Find where the given text appears and provide that cell's center as [X, Y] coordinate. 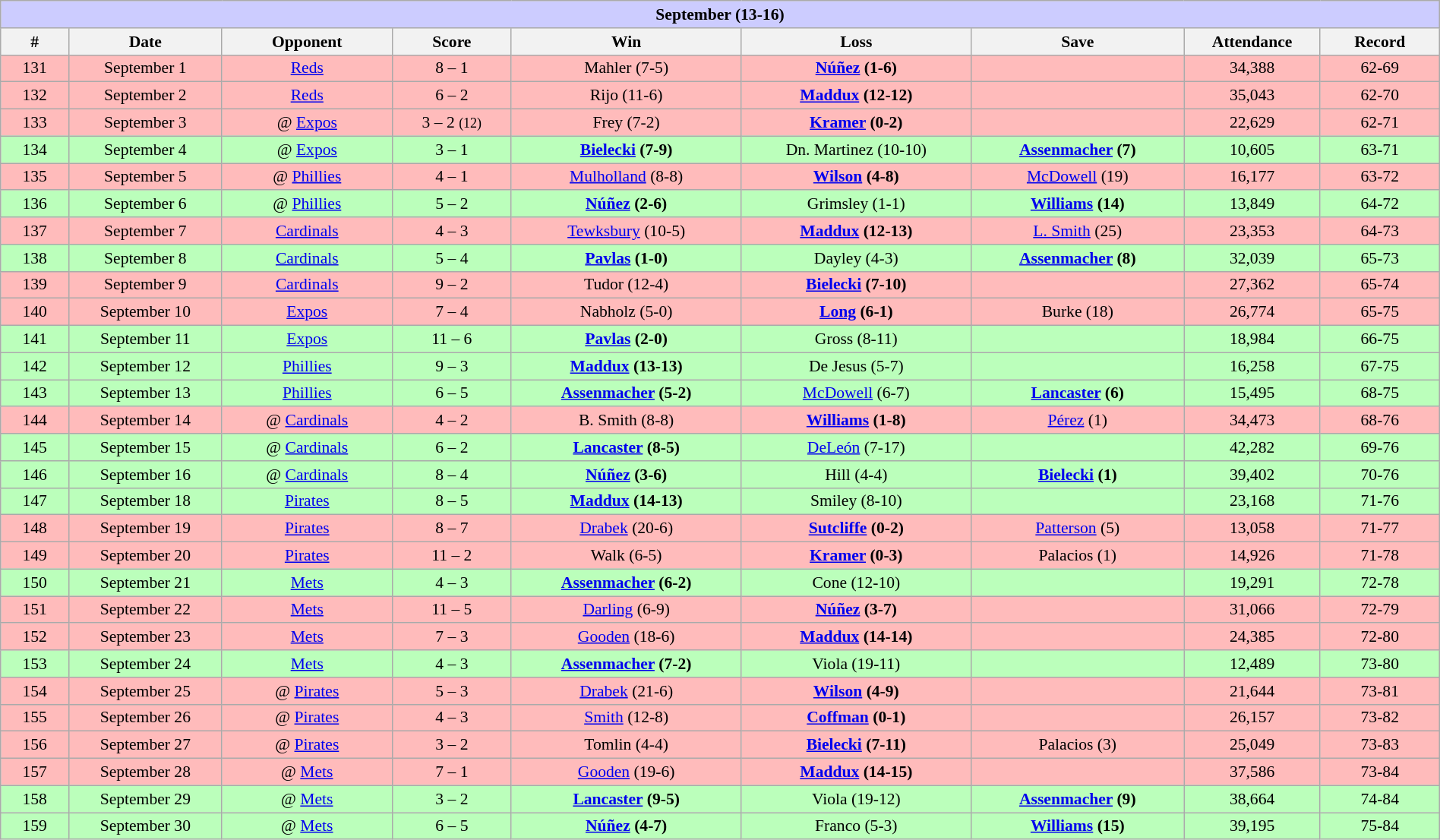
73-83 [1379, 745]
Palacios (3) [1078, 745]
Smiley (8-10) [857, 501]
Score [451, 41]
Núñez (4-7) [626, 826]
Williams (14) [1078, 204]
71-77 [1379, 529]
18,984 [1252, 339]
39,402 [1252, 474]
34,388 [1252, 68]
# [35, 41]
Maddux (12-12) [857, 96]
Smith (12-8) [626, 718]
Viola (19-12) [857, 799]
Palacios (1) [1078, 555]
63-72 [1379, 176]
Tomlin (4-4) [626, 745]
23,353 [1252, 231]
142 [35, 366]
Rijo (11-6) [626, 96]
Bielecki (7-11) [857, 745]
38,664 [1252, 799]
19,291 [1252, 583]
34,473 [1252, 420]
64-72 [1379, 204]
September 15 [145, 447]
September 24 [145, 664]
Assenmacher (5-2) [626, 393]
64-73 [1379, 231]
5 – 3 [451, 690]
65-73 [1379, 257]
Williams (1-8) [857, 420]
65-75 [1379, 312]
Dayley (4-3) [857, 257]
September 21 [145, 583]
5 – 4 [451, 257]
September 25 [145, 690]
9 – 2 [451, 285]
Opponent [307, 41]
151 [35, 609]
Kramer (0-3) [857, 555]
66-75 [1379, 339]
Drabek (21-6) [626, 690]
Lancaster (8-5) [626, 447]
10,605 [1252, 150]
8 – 1 [451, 68]
Assenmacher (9) [1078, 799]
42,282 [1252, 447]
3 – 1 [451, 150]
September 12 [145, 366]
5 – 2 [451, 204]
37,586 [1252, 772]
157 [35, 772]
145 [35, 447]
Wilson (4-9) [857, 690]
September 26 [145, 718]
Mahler (7-5) [626, 68]
September 16 [145, 474]
September 23 [145, 636]
131 [35, 68]
7 – 3 [451, 636]
15,495 [1252, 393]
39,195 [1252, 826]
September 3 [145, 122]
75-84 [1379, 826]
September 18 [145, 501]
Maddux (14-14) [857, 636]
11 – 5 [451, 609]
31,066 [1252, 609]
September 4 [145, 150]
Lancaster (6) [1078, 393]
70-76 [1379, 474]
154 [35, 690]
8 – 7 [451, 529]
Record [1379, 41]
Núñez (3-7) [857, 609]
Hill (4-4) [857, 474]
L. Smith (25) [1078, 231]
McDowell (19) [1078, 176]
Bielecki (7-9) [626, 150]
73-82 [1379, 718]
138 [35, 257]
134 [35, 150]
September 19 [145, 529]
Coffman (0-1) [857, 718]
Pavlas (1-0) [626, 257]
September 20 [145, 555]
139 [35, 285]
Tudor (12-4) [626, 285]
137 [35, 231]
26,157 [1252, 718]
Loss [857, 41]
Drabek (20-6) [626, 529]
146 [35, 474]
September (13-16) [720, 14]
72-80 [1379, 636]
25,049 [1252, 745]
73-84 [1379, 772]
16,177 [1252, 176]
4 – 1 [451, 176]
Assenmacher (7) [1078, 150]
Núñez (2-6) [626, 204]
143 [35, 393]
16,258 [1252, 366]
67-75 [1379, 366]
September 9 [145, 285]
B. Smith (8-8) [626, 420]
4 – 2 [451, 420]
Núñez (1-6) [857, 68]
73-80 [1379, 664]
Dn. Martinez (10-10) [857, 150]
September 2 [145, 96]
Nabholz (5-0) [626, 312]
72-79 [1379, 609]
35,043 [1252, 96]
23,168 [1252, 501]
Tewksbury (10-5) [626, 231]
144 [35, 420]
Maddux (14-13) [626, 501]
153 [35, 664]
27,362 [1252, 285]
12,489 [1252, 664]
26,774 [1252, 312]
Gooden (19-6) [626, 772]
Maddux (13-13) [626, 366]
62-70 [1379, 96]
September 29 [145, 799]
Wilson (4-8) [857, 176]
68-75 [1379, 393]
September 5 [145, 176]
69-76 [1379, 447]
Frey (7-2) [626, 122]
7 – 1 [451, 772]
Burke (18) [1078, 312]
159 [35, 826]
Bielecki (1) [1078, 474]
Save [1078, 41]
September 8 [145, 257]
21,644 [1252, 690]
September 30 [145, 826]
Gross (8-11) [857, 339]
September 1 [145, 68]
71-76 [1379, 501]
140 [35, 312]
Grimsley (1-1) [857, 204]
155 [35, 718]
73-81 [1379, 690]
Assenmacher (6-2) [626, 583]
DeLeón (7-17) [857, 447]
September 27 [145, 745]
September 22 [145, 609]
Cone (12-10) [857, 583]
3 – 2 (12) [451, 122]
Pavlas (2-0) [626, 339]
150 [35, 583]
Date [145, 41]
24,385 [1252, 636]
Kramer (0-2) [857, 122]
135 [35, 176]
149 [35, 555]
Attendance [1252, 41]
62-71 [1379, 122]
136 [35, 204]
132 [35, 96]
Gooden (18-6) [626, 636]
63-71 [1379, 150]
9 – 3 [451, 366]
74-84 [1379, 799]
156 [35, 745]
Williams (15) [1078, 826]
Lancaster (9-5) [626, 799]
133 [35, 122]
65-74 [1379, 285]
11 – 2 [451, 555]
Patterson (5) [1078, 529]
14,926 [1252, 555]
McDowell (6-7) [857, 393]
September 10 [145, 312]
September 13 [145, 393]
Núñez (3-6) [626, 474]
Sutcliffe (0-2) [857, 529]
22,629 [1252, 122]
148 [35, 529]
Viola (19-11) [857, 664]
September 11 [145, 339]
September 7 [145, 231]
Maddux (12-13) [857, 231]
32,039 [1252, 257]
13,058 [1252, 529]
Bielecki (7-10) [857, 285]
Assenmacher (8) [1078, 257]
Win [626, 41]
62-69 [1379, 68]
11 – 6 [451, 339]
Mulholland (8-8) [626, 176]
141 [35, 339]
7 – 4 [451, 312]
Pérez (1) [1078, 420]
Long (6-1) [857, 312]
68-76 [1379, 420]
158 [35, 799]
152 [35, 636]
13,849 [1252, 204]
Walk (6-5) [626, 555]
September 6 [145, 204]
Assenmacher (7-2) [626, 664]
September 14 [145, 420]
147 [35, 501]
Maddux (14-15) [857, 772]
72-78 [1379, 583]
De Jesus (5-7) [857, 366]
8 – 5 [451, 501]
September 28 [145, 772]
71-78 [1379, 555]
8 – 4 [451, 474]
Franco (5-3) [857, 826]
Darling (6-9) [626, 609]
